For the text-containing cell, return its midpoint in (X, Y) coordinate format. 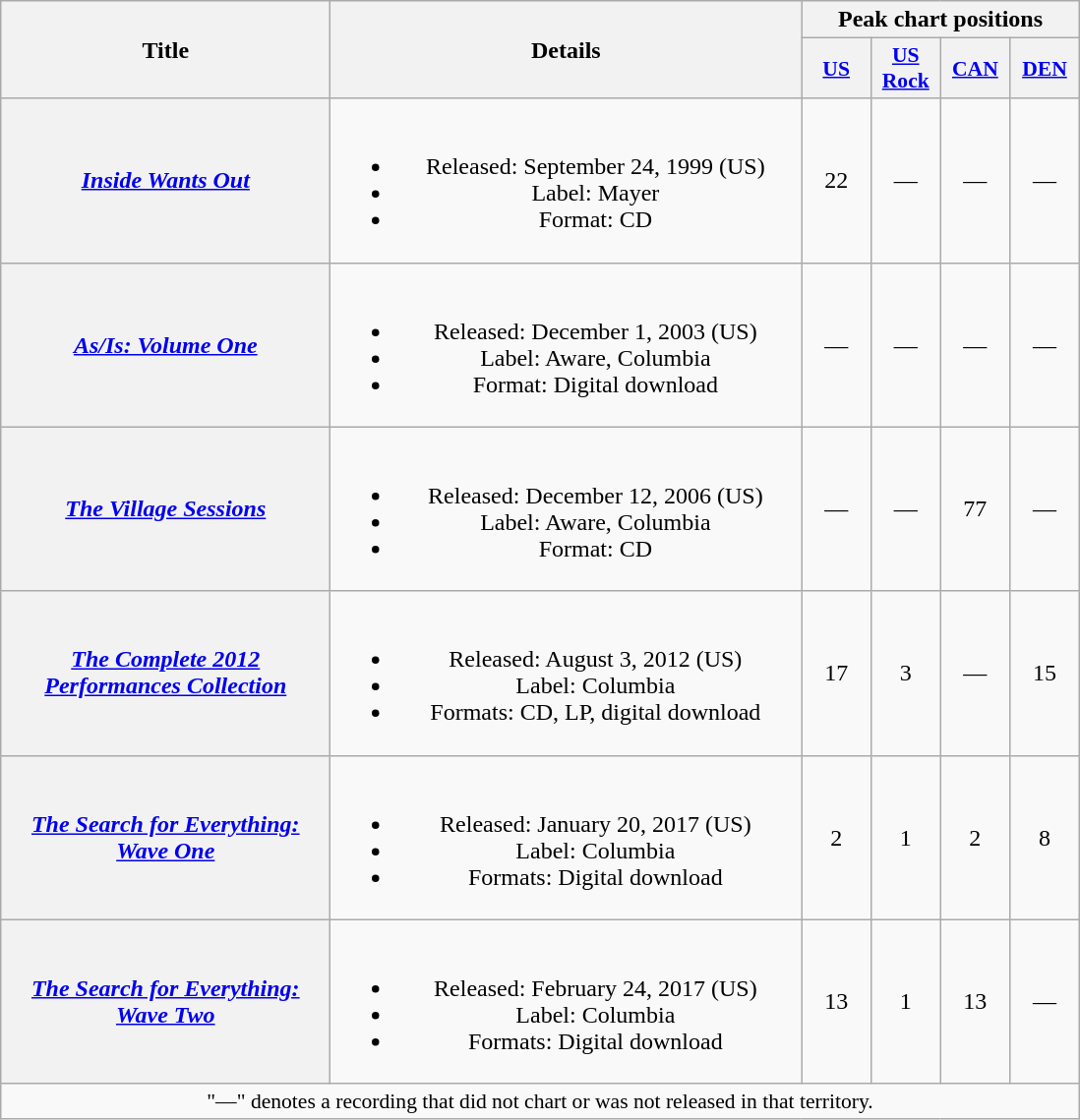
Released: September 24, 1999 (US)Label: MayerFormat: CD (567, 181)
CAN (976, 69)
Inside Wants Out (165, 181)
The Complete 2012 Performances Collection (165, 673)
17 (836, 673)
8 (1045, 838)
As/Is: Volume One (165, 344)
Peak chart positions (940, 20)
Released: December 1, 2003 (US)Label: Aware, ColumbiaFormat: Digital download (567, 344)
22 (836, 181)
The Search for Everything: Wave One (165, 838)
"—" denotes a recording that did not chart or was not released in that territory. (540, 1101)
Released: December 12, 2006 (US)Label: Aware, ColumbiaFormat: CD (567, 509)
DEN (1045, 69)
The Search for Everything: Wave Two (165, 1001)
3 (905, 673)
77 (976, 509)
Released: January 20, 2017 (US)Label: ColumbiaFormats: Digital download (567, 838)
Details (567, 49)
Released: August 3, 2012 (US)Label: ColumbiaFormats: CD, LP, digital download (567, 673)
Released: February 24, 2017 (US)Label: ColumbiaFormats: Digital download (567, 1001)
US (836, 69)
Title (165, 49)
USRock (905, 69)
The Village Sessions (165, 509)
15 (1045, 673)
